Extract the [X, Y] coordinate from the center of the cell holding the provided text.  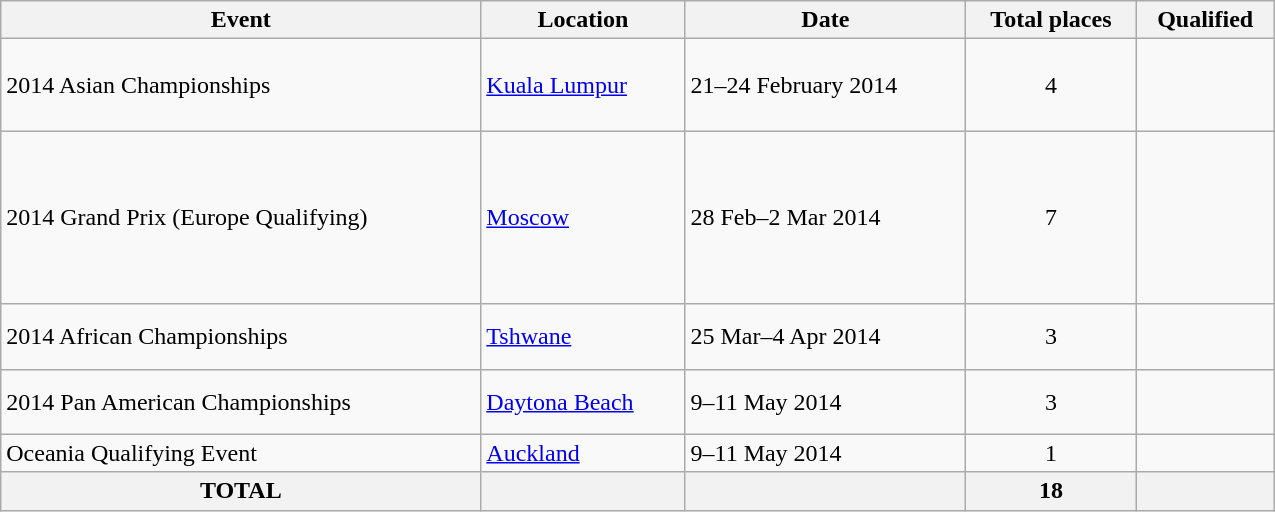
Daytona Beach [583, 402]
2014 Asian Championships [241, 85]
Date [826, 20]
2014 Pan American Championships [241, 402]
Location [583, 20]
4 [1051, 85]
Kuala Lumpur [583, 85]
2014 African Championships [241, 336]
21–24 February 2014 [826, 85]
18 [1051, 491]
2014 Grand Prix (Europe Qualifying) [241, 218]
TOTAL [241, 491]
Total places [1051, 20]
Event [241, 20]
28 Feb–2 Mar 2014 [826, 218]
Qualified [1205, 20]
25 Mar–4 Apr 2014 [826, 336]
Moscow [583, 218]
1 [1051, 453]
7 [1051, 218]
Auckland [583, 453]
Tshwane [583, 336]
Oceania Qualifying Event [241, 453]
